Scan for the cell matching the given text and deliver its [X, Y] coordinate at center. 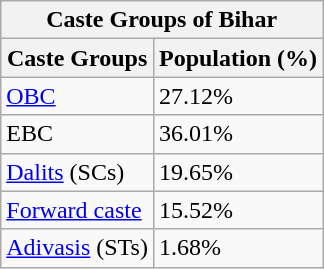
15.52% [238, 210]
1.68% [238, 248]
Forward caste [78, 210]
EBC [78, 134]
19.65% [238, 172]
Caste Groups of Bihar [162, 20]
27.12% [238, 96]
Caste Groups [78, 58]
Population (%) [238, 58]
36.01% [238, 134]
Adivasis (STs) [78, 248]
OBC [78, 96]
Dalits (SCs) [78, 172]
